Extract the [x, y] coordinate from the center of the cell holding the provided text.  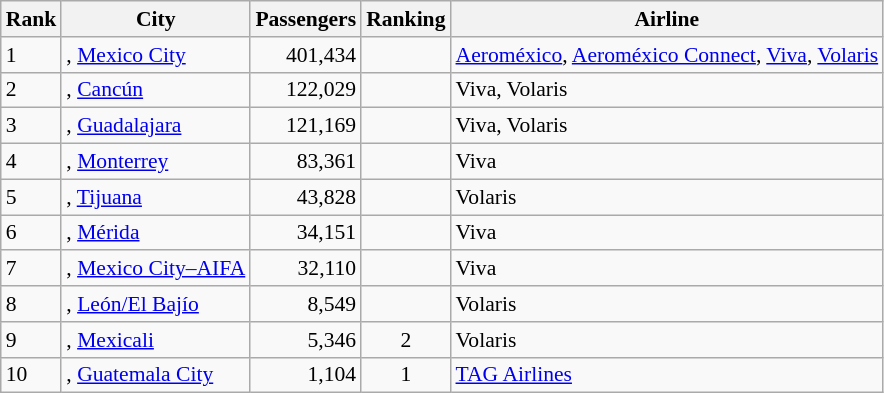
8,549 [306, 304]
Aeroméxico, Aeroméxico Connect, Viva, Volaris [666, 55]
121,169 [306, 126]
, Guatemala City [156, 375]
7 [32, 269]
10 [32, 375]
1,104 [306, 375]
, Mexico City [156, 55]
, Mérida [156, 233]
Passengers [306, 19]
City [156, 19]
122,029 [306, 90]
32,110 [306, 269]
Ranking [406, 19]
401,434 [306, 55]
43,828 [306, 197]
TAG Airlines [666, 375]
, Monterrey [156, 162]
Rank [32, 19]
, Mexico City–AIFA [156, 269]
, Guadalajara [156, 126]
6 [32, 233]
9 [32, 340]
, Tijuana [156, 197]
83,361 [306, 162]
5 [32, 197]
4 [32, 162]
, Mexicali [156, 340]
Airline [666, 19]
, Cancún [156, 90]
, León/El Bajío [156, 304]
8 [32, 304]
34,151 [306, 233]
3 [32, 126]
5,346 [306, 340]
